Provide the [X, Y] coordinate of the cell's center where the given text is located.  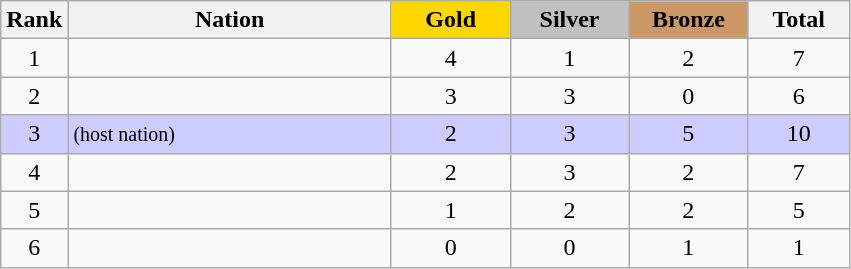
Bronze [688, 20]
Total [799, 20]
10 [799, 134]
Silver [570, 20]
Nation [230, 20]
(host nation) [230, 134]
Gold [450, 20]
Rank [34, 20]
